Output the [x, y] coordinate of the center of the cell containing the given text.  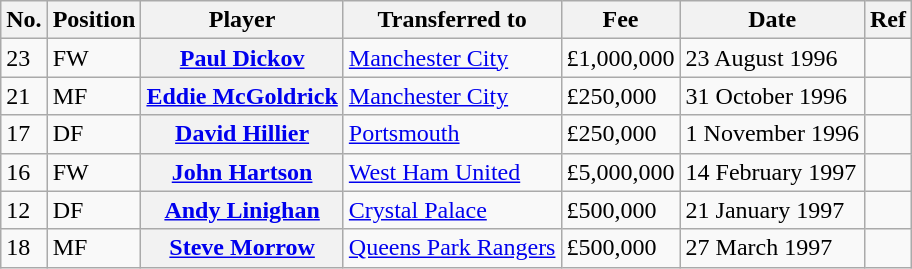
Andy Linighan [242, 210]
Player [242, 20]
Queens Park Rangers [452, 248]
23 August 1996 [772, 58]
West Ham United [452, 172]
David Hillier [242, 134]
Eddie McGoldrick [242, 96]
£1,000,000 [620, 58]
Position [94, 20]
Paul Dickov [242, 58]
Crystal Palace [452, 210]
14 February 1997 [772, 172]
John Hartson [242, 172]
1 November 1996 [772, 134]
23 [24, 58]
16 [24, 172]
£5,000,000 [620, 172]
21 January 1997 [772, 210]
Ref [888, 20]
21 [24, 96]
Date [772, 20]
Steve Morrow [242, 248]
No. [24, 20]
12 [24, 210]
27 March 1997 [772, 248]
Fee [620, 20]
18 [24, 248]
31 October 1996 [772, 96]
Portsmouth [452, 134]
17 [24, 134]
Transferred to [452, 20]
